Pinpoint the cell where the given text exists, returning its [X, Y] midpoint coordinate. 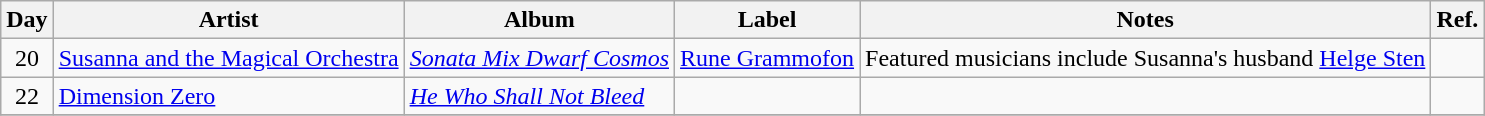
Susanna and the Magical Orchestra [228, 58]
22 [27, 96]
Artist [228, 20]
He Who Shall Not Bleed [539, 96]
Notes [1146, 20]
Label [768, 20]
Rune Grammofon [768, 58]
Day [27, 20]
Featured musicians include Susanna's husband Helge Sten [1146, 58]
Ref. [1458, 20]
Sonata Mix Dwarf Cosmos [539, 58]
Dimension Zero [228, 96]
20 [27, 58]
Album [539, 20]
